Detect which cell encompasses the target text, then output its (X, Y) center coordinate. 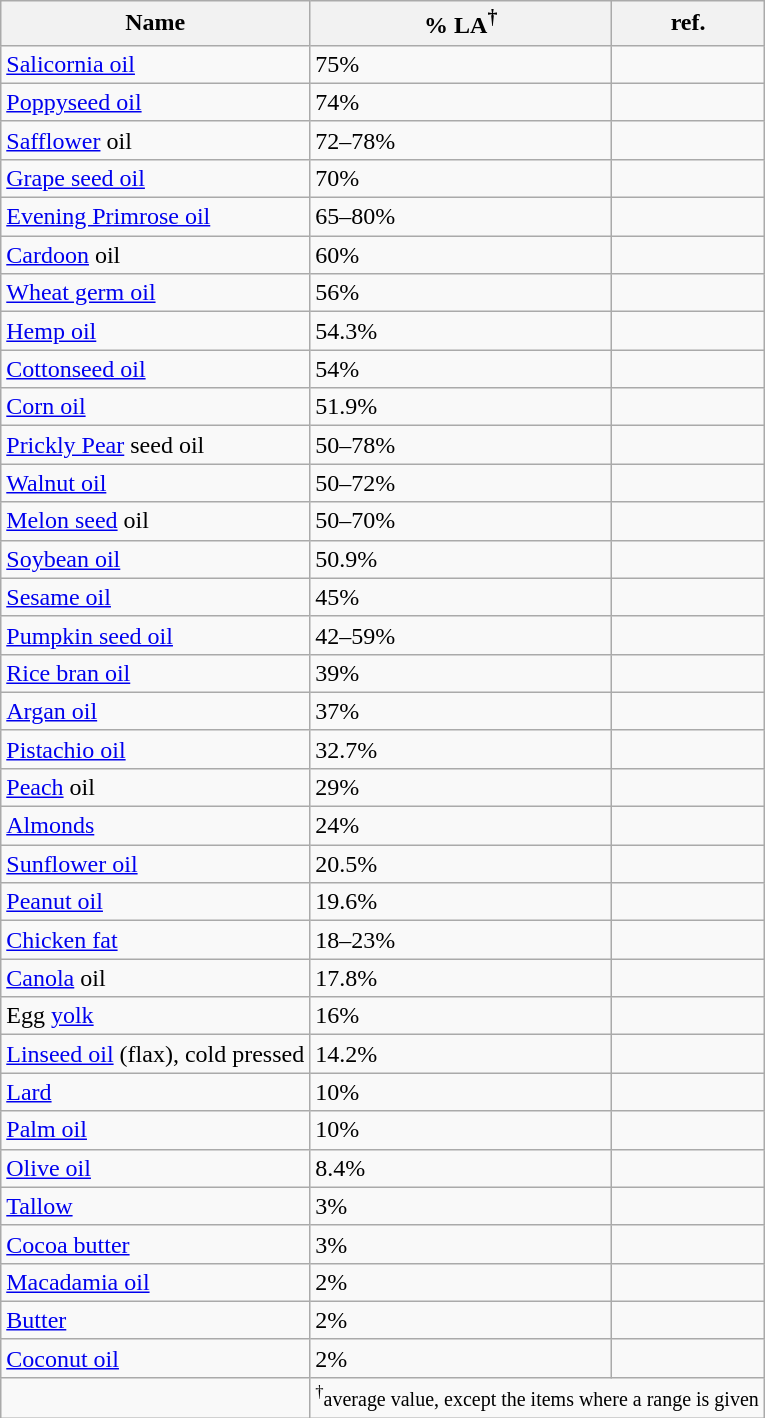
Cottonseed oil (156, 369)
54% (461, 369)
†average value, except the items where a range is given (538, 1397)
51.9% (461, 407)
16% (461, 1016)
Argan oil (156, 711)
70% (461, 178)
Rice bran oil (156, 673)
20.5% (461, 864)
75% (461, 64)
Prickly Pear seed oil (156, 445)
42–59% (461, 635)
Coconut oil (156, 1358)
45% (461, 597)
% LA† (461, 24)
50.9% (461, 559)
32.7% (461, 749)
19.6% (461, 902)
56% (461, 293)
17.8% (461, 978)
Canola oil (156, 978)
Egg yolk (156, 1016)
Walnut oil (156, 483)
Peach oil (156, 787)
Chicken fat (156, 940)
Macadamia oil (156, 1282)
Almonds (156, 826)
54.3% (461, 331)
Wheat germ oil (156, 293)
Peanut oil (156, 902)
Cardoon oil (156, 255)
39% (461, 673)
Evening Primrose oil (156, 217)
Pistachio oil (156, 749)
50–78% (461, 445)
Grape seed oil (156, 178)
Butter (156, 1320)
60% (461, 255)
Linseed oil (flax), cold pressed (156, 1054)
29% (461, 787)
Sesame oil (156, 597)
37% (461, 711)
50–72% (461, 483)
24% (461, 826)
72–78% (461, 140)
50–70% (461, 521)
18–23% (461, 940)
Soybean oil (156, 559)
Hemp oil (156, 331)
Olive oil (156, 1168)
Cocoa butter (156, 1244)
14.2% (461, 1054)
74% (461, 102)
ref. (688, 24)
Palm oil (156, 1130)
Lard (156, 1092)
8.4% (461, 1168)
Corn oil (156, 407)
Pumpkin seed oil (156, 635)
65–80% (461, 217)
Tallow (156, 1206)
Salicornia oil (156, 64)
Safflower oil (156, 140)
Sunflower oil (156, 864)
Melon seed oil (156, 521)
Name (156, 24)
Poppyseed oil (156, 102)
